Capture the cell that displays the provided text and extract its (X, Y) central coordinate. 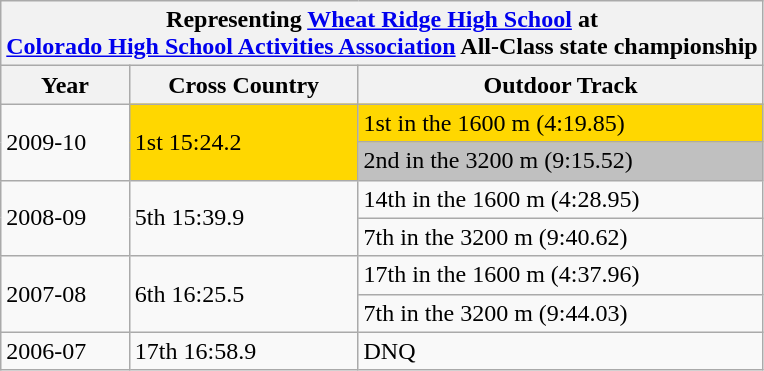
7th in the 3200 m (9:40.62) (560, 237)
1st 15:24.2 (244, 142)
14th in the 1600 m (4:28.95) (560, 199)
1st in the 1600 m (4:19.85) (560, 123)
Outdoor Track (560, 85)
Representing Wheat Ridge High School atColorado High School Activities Association All-Class state championship (382, 34)
5th 15:39.9 (244, 218)
DNQ (560, 351)
Cross Country (244, 85)
2007-08 (66, 294)
7th in the 3200 m (9:44.03) (560, 313)
6th 16:25.5 (244, 294)
Year (66, 85)
17th 16:58.9 (244, 351)
2008-09 (66, 218)
2009-10 (66, 142)
2006-07 (66, 351)
17th in the 1600 m (4:37.96) (560, 275)
2nd in the 3200 m (9:15.52) (560, 161)
